Return (X, Y) of the center of cell containing provided text 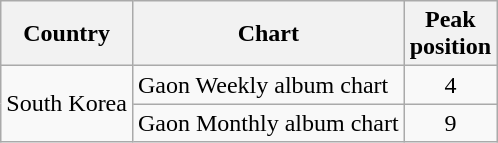
South Korea (67, 104)
Gaon Weekly album chart (268, 85)
9 (450, 123)
Country (67, 34)
4 (450, 85)
Peakposition (450, 34)
Gaon Monthly album chart (268, 123)
Chart (268, 34)
